Search for the cell housing the specified text and yield its (x, y) center coordinate. 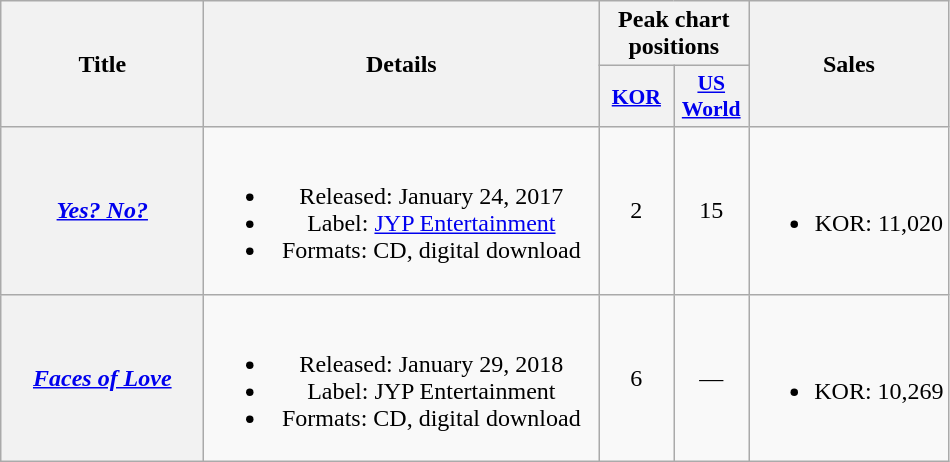
KOR: 11,020 (849, 210)
Released: January 29, 2018Label: JYP EntertainmentFormats: CD, digital download (402, 378)
Released: January 24, 2017Label: JYP EntertainmentFormats: CD, digital download (402, 210)
Faces of Love (102, 378)
Peak chart positions (674, 34)
2 (636, 210)
KOR (636, 96)
Yes? No? (102, 210)
Title (102, 64)
KOR: 10,269 (849, 378)
15 (712, 210)
Sales (849, 64)
US World (712, 96)
Details (402, 64)
6 (636, 378)
— (712, 378)
